Identify which cell holds the provided text, then report its [X, Y] central coordinate. 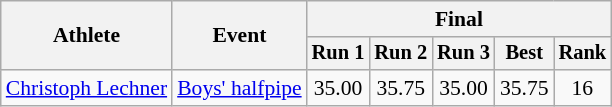
Run 1 [338, 54]
Best [524, 54]
Run 2 [400, 54]
Event [240, 36]
Christoph Lechner [86, 88]
Rank [583, 54]
Boys' halfpipe [240, 88]
Athlete [86, 36]
16 [583, 88]
Run 3 [464, 54]
Final [459, 19]
